Detect which cell encompasses the target text, then output its (x, y) center coordinate. 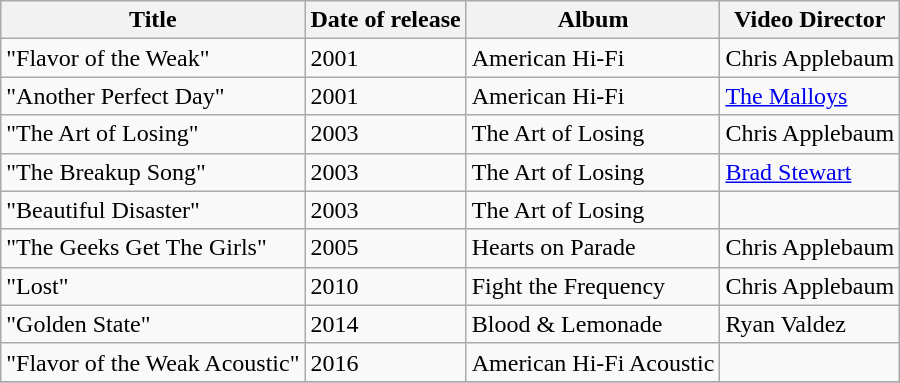
Brad Stewart (810, 172)
"The Geeks Get The Girls" (153, 248)
"Flavor of the Weak Acoustic" (153, 362)
The Malloys (810, 96)
"Flavor of the Weak" (153, 58)
"Lost" (153, 286)
"Golden State" (153, 324)
2005 (386, 248)
American Hi-Fi Acoustic (593, 362)
2016 (386, 362)
Date of release (386, 20)
Title (153, 20)
Hearts on Parade (593, 248)
"The Art of Losing" (153, 134)
Fight the Frequency (593, 286)
Album (593, 20)
Blood & Lemonade (593, 324)
2014 (386, 324)
"Beautiful Disaster" (153, 210)
2010 (386, 286)
"The Breakup Song" (153, 172)
Ryan Valdez (810, 324)
"Another Perfect Day" (153, 96)
Video Director (810, 20)
